Scan for the cell matching the given text and deliver its [x, y] coordinate at center. 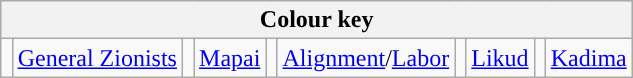
Kadima [588, 58]
Mapai [230, 58]
Colour key [316, 20]
Alignment/Labor [366, 58]
General Zionists [97, 58]
Likud [500, 58]
